Return the (X, Y) coordinate for the center point of the cell that contains the specified text.  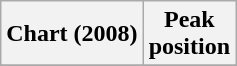
Chart (2008) (72, 34)
Peak position (189, 34)
